Identify which cell holds the provided text, then report its [x, y] central coordinate. 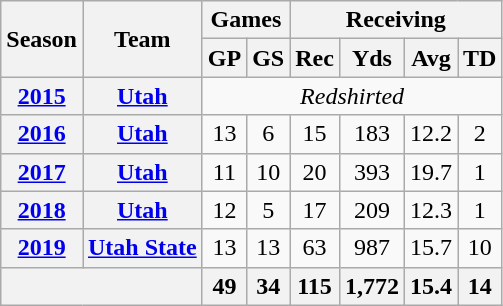
Utah State [142, 248]
2019 [42, 248]
Avg [430, 58]
115 [315, 286]
19.7 [430, 172]
1,772 [372, 286]
987 [372, 248]
2017 [42, 172]
5 [268, 210]
6 [268, 134]
TD [480, 58]
15 [315, 134]
2018 [42, 210]
Games [246, 20]
183 [372, 134]
15.7 [430, 248]
209 [372, 210]
2016 [42, 134]
2015 [42, 96]
GS [268, 58]
49 [224, 286]
12 [224, 210]
2 [480, 134]
Season [42, 39]
Receiving [396, 20]
17 [315, 210]
11 [224, 172]
12.3 [430, 210]
14 [480, 286]
Team [142, 39]
63 [315, 248]
Yds [372, 58]
12.2 [430, 134]
Rec [315, 58]
GP [224, 58]
Redshirted [352, 96]
20 [315, 172]
34 [268, 286]
15.4 [430, 286]
393 [372, 172]
